Identify which cell holds the provided text, then report its [X, Y] central coordinate. 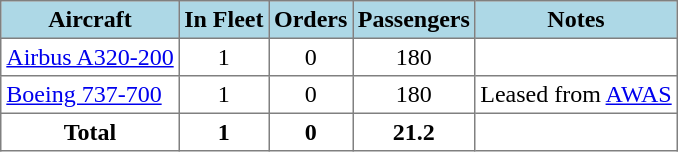
Airbus A320-200 [90, 57]
Passengers [414, 20]
Boeing 737-700 [90, 95]
Leased from AWAS [576, 95]
In Fleet [224, 20]
Orders [311, 20]
Aircraft [90, 20]
Notes [576, 20]
21.2 [414, 132]
Total [90, 132]
